For the text-containing cell, return its midpoint in [X, Y] coordinate format. 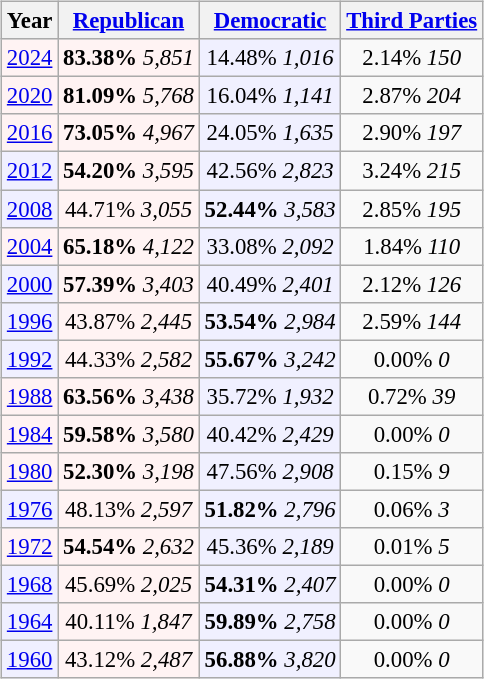
47.56% 2,908 [270, 472]
2000 [30, 284]
1976 [30, 509]
0.06% 3 [412, 509]
2.59% 144 [412, 321]
2024 [30, 58]
24.05% 1,635 [270, 133]
3.24% 215 [412, 171]
1972 [30, 547]
45.36% 2,189 [270, 547]
1964 [30, 622]
2.14% 150 [412, 58]
54.31% 2,407 [270, 584]
0.72% 39 [412, 396]
14.48% 1,016 [270, 58]
43.87% 2,445 [129, 321]
1988 [30, 396]
Year [30, 21]
73.05% 4,967 [129, 133]
0.15% 9 [412, 472]
1968 [30, 584]
2.12% 126 [412, 284]
0.01% 5 [412, 547]
48.13% 2,597 [129, 509]
Third Parties [412, 21]
40.42% 2,429 [270, 434]
1.84% 110 [412, 246]
16.04% 1,141 [270, 96]
40.11% 1,847 [129, 622]
53.54% 2,984 [270, 321]
81.09% 5,768 [129, 96]
42.56% 2,823 [270, 171]
54.54% 2,632 [129, 547]
2008 [30, 209]
43.12% 2,487 [129, 660]
1960 [30, 660]
2016 [30, 133]
44.33% 2,582 [129, 359]
56.88% 3,820 [270, 660]
35.72% 1,932 [270, 396]
57.39% 3,403 [129, 284]
1992 [30, 359]
63.56% 3,438 [129, 396]
65.18% 4,122 [129, 246]
Republican [129, 21]
83.38% 5,851 [129, 58]
59.58% 3,580 [129, 434]
2.85% 195 [412, 209]
2004 [30, 246]
2020 [30, 96]
59.89% 2,758 [270, 622]
54.20% 3,595 [129, 171]
55.67% 3,242 [270, 359]
1996 [30, 321]
45.69% 2,025 [129, 584]
44.71% 3,055 [129, 209]
2.87% 204 [412, 96]
51.82% 2,796 [270, 509]
1980 [30, 472]
1984 [30, 434]
52.30% 3,198 [129, 472]
Democratic [270, 21]
40.49% 2,401 [270, 284]
2012 [30, 171]
52.44% 3,583 [270, 209]
33.08% 2,092 [270, 246]
2.90% 197 [412, 133]
